Capture the cell that displays the provided text and extract its (x, y) central coordinate. 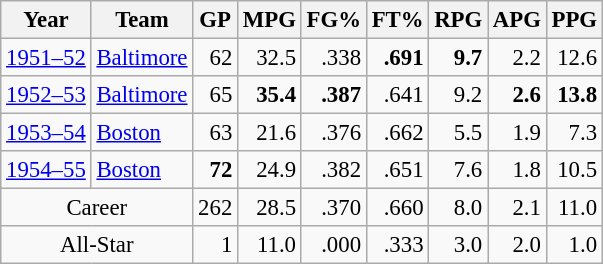
2.2 (518, 58)
65 (216, 95)
FT% (398, 20)
.382 (334, 170)
1952–53 (46, 95)
13.8 (574, 95)
.000 (334, 245)
7.6 (458, 170)
262 (216, 208)
1951–52 (46, 58)
APG (518, 20)
FG% (334, 20)
3.0 (458, 245)
1954–55 (46, 170)
PPG (574, 20)
.338 (334, 58)
9.7 (458, 58)
.662 (398, 133)
GP (216, 20)
.370 (334, 208)
Team (142, 20)
MPG (270, 20)
1953–54 (46, 133)
62 (216, 58)
.691 (398, 58)
1.0 (574, 245)
9.2 (458, 95)
2.6 (518, 95)
10.5 (574, 170)
1.9 (518, 133)
.333 (398, 245)
2.0 (518, 245)
35.4 (270, 95)
72 (216, 170)
28.5 (270, 208)
1 (216, 245)
2.1 (518, 208)
All-Star (97, 245)
1.8 (518, 170)
21.6 (270, 133)
Year (46, 20)
RPG (458, 20)
.387 (334, 95)
.641 (398, 95)
.376 (334, 133)
12.6 (574, 58)
63 (216, 133)
Career (97, 208)
32.5 (270, 58)
8.0 (458, 208)
.660 (398, 208)
24.9 (270, 170)
5.5 (458, 133)
7.3 (574, 133)
.651 (398, 170)
